Detect which cell encompasses the target text, then output its [X, Y] center coordinate. 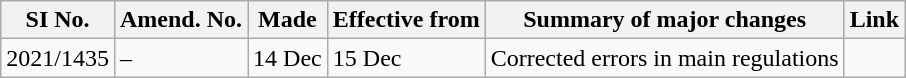
Made [288, 20]
Link [874, 20]
– [180, 58]
Effective from [406, 20]
Amend. No. [180, 20]
Summary of major changes [664, 20]
2021/1435 [58, 58]
15 Dec [406, 58]
SI No. [58, 20]
14 Dec [288, 58]
Corrected errors in main regulations [664, 58]
